Determine the [X, Y] coordinate at the center of the cell enclosing the given text.  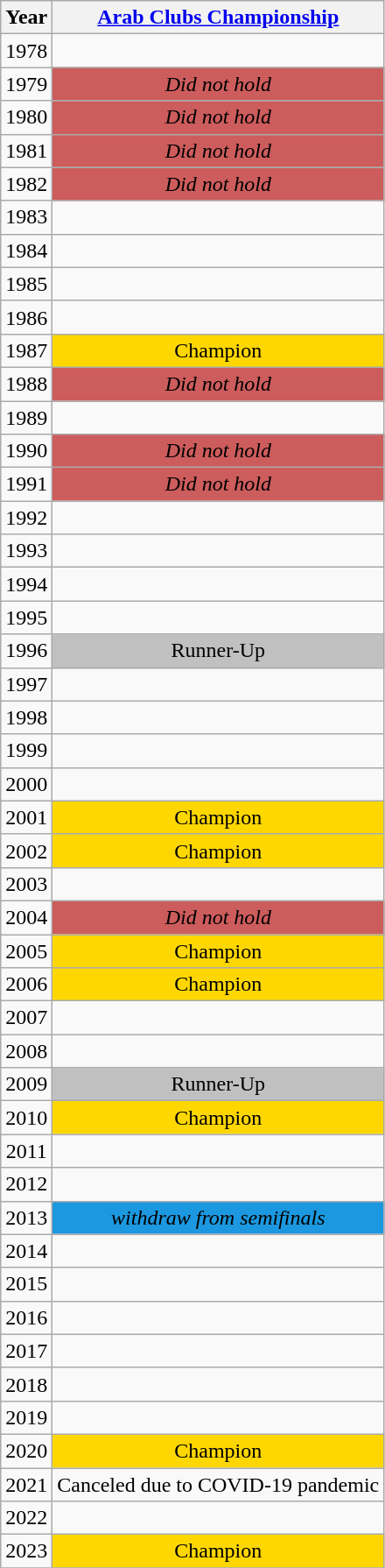
2023 [26, 1551]
1989 [26, 418]
2009 [26, 1084]
Year [26, 18]
Canceled due to COVID-19 pandemic [219, 1485]
1979 [26, 84]
2016 [26, 1317]
2000 [26, 784]
1986 [26, 317]
2021 [26, 1485]
1982 [26, 184]
2018 [26, 1384]
1990 [26, 451]
1998 [26, 717]
1984 [26, 251]
Arab Clubs Championship [219, 18]
1980 [26, 117]
1988 [26, 384]
1983 [26, 217]
2008 [26, 1051]
1993 [26, 551]
1996 [26, 651]
withdraw from semifinals [219, 1218]
2001 [26, 817]
2017 [26, 1351]
1987 [26, 350]
1997 [26, 684]
2007 [26, 1018]
1991 [26, 484]
1981 [26, 151]
1999 [26, 751]
2012 [26, 1184]
2014 [26, 1251]
2004 [26, 917]
1994 [26, 584]
1978 [26, 51]
1992 [26, 518]
2011 [26, 1151]
2010 [26, 1118]
2013 [26, 1218]
2015 [26, 1284]
1985 [26, 284]
2020 [26, 1451]
1995 [26, 618]
2006 [26, 985]
2003 [26, 884]
2005 [26, 950]
2019 [26, 1417]
2022 [26, 1518]
2002 [26, 851]
